Output the (X, Y) coordinate of the center of the cell containing the given text.  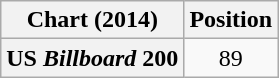
US Billboard 200 (92, 58)
89 (231, 58)
Position (231, 20)
Chart (2014) (92, 20)
